Determine the (X, Y) coordinate at the center of the cell enclosing the given text.  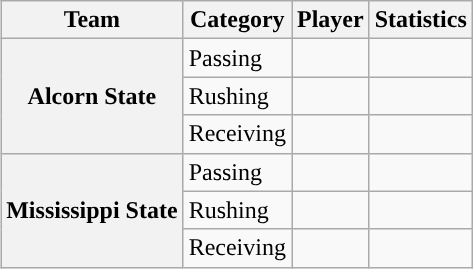
Team (92, 20)
Mississippi State (92, 210)
Alcorn State (92, 96)
Player (331, 20)
Statistics (420, 20)
Category (237, 20)
